Output the [x, y] coordinate of the center of the cell containing the given text.  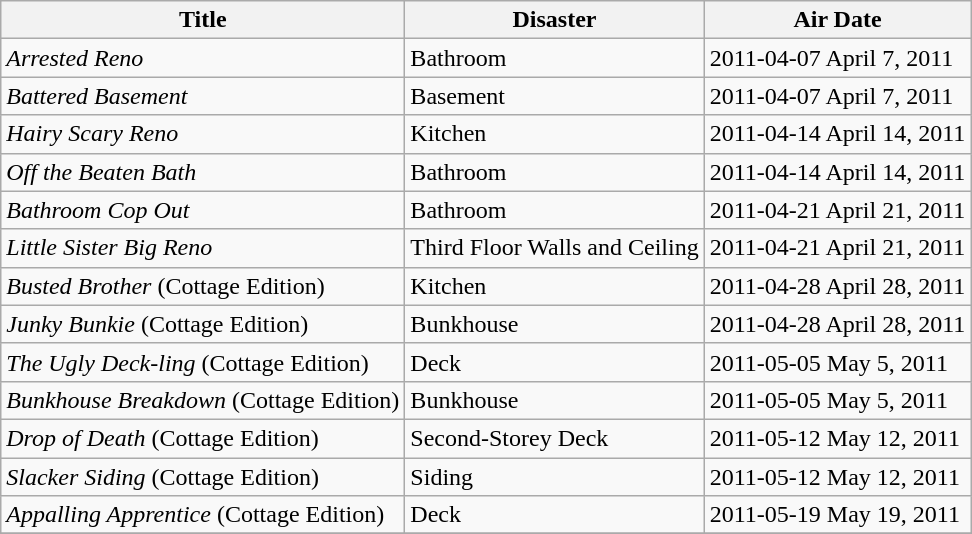
Third Floor Walls and Ceiling [554, 248]
Siding [554, 477]
Drop of Death (Cottage Edition) [203, 438]
Air Date [838, 20]
Bunkhouse Breakdown (Cottage Edition) [203, 400]
Slacker Siding (Cottage Edition) [203, 477]
2011-05-19 May 19, 2011 [838, 515]
Little Sister Big Reno [203, 248]
Junky Bunkie (Cottage Edition) [203, 324]
The Ugly Deck-ling (Cottage Edition) [203, 362]
Hairy Scary Reno [203, 134]
Disaster [554, 20]
Battered Basement [203, 96]
Off the Beaten Bath [203, 172]
Arrested Reno [203, 58]
Appalling Apprentice (Cottage Edition) [203, 515]
Basement [554, 96]
Second-Storey Deck [554, 438]
Bathroom Cop Out [203, 210]
Busted Brother (Cottage Edition) [203, 286]
Title [203, 20]
